Scan for the cell matching the given text and deliver its (X, Y) coordinate at center. 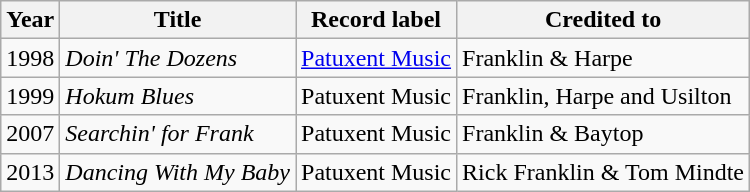
Year (30, 20)
1999 (30, 96)
Doin' The Dozens (178, 58)
Record label (376, 20)
Searchin' for Frank (178, 134)
2007 (30, 134)
1998 (30, 58)
Rick Franklin & Tom Mindte (604, 172)
2013 (30, 172)
Franklin & Harpe (604, 58)
Dancing With My Baby (178, 172)
Credited to (604, 20)
Title (178, 20)
Franklin & Baytop (604, 134)
Franklin, Harpe and Usilton (604, 96)
Hokum Blues (178, 96)
